From the cell containing the given text, extract its center point as [X, Y] coordinate. 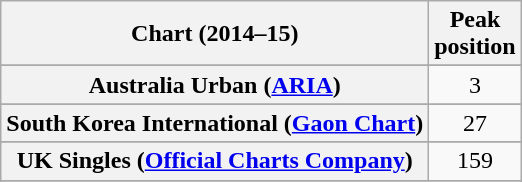
3 [475, 85]
Australia Urban (ARIA) [215, 85]
South Korea International (Gaon Chart) [215, 123]
159 [475, 161]
UK Singles (Official Charts Company) [215, 161]
Peakposition [475, 34]
27 [475, 123]
Chart (2014–15) [215, 34]
